Output the [x, y] coordinate of the center of the cell containing the given text.  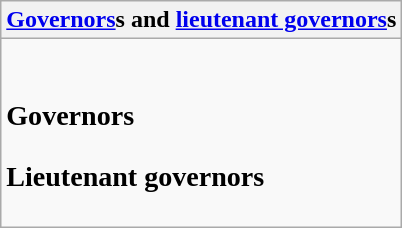
Governorss and lieutenant governorss [202, 20]
GovernorsLieutenant governors [202, 133]
